Identify which cell holds the provided text, then report its [X, Y] central coordinate. 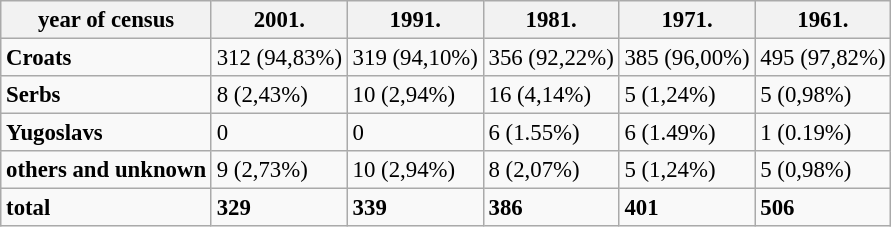
total [106, 208]
9 (2,73%) [279, 170]
16 (4,14%) [551, 95]
6 (1.49%) [687, 133]
401 [687, 208]
506 [823, 208]
year of census [106, 20]
others and unknown [106, 170]
495 (97,82%) [823, 58]
329 [279, 208]
385 (96,00%) [687, 58]
319 (94,10%) [415, 58]
1981. [551, 20]
Yugoslavs [106, 133]
8 (2,43%) [279, 95]
1971. [687, 20]
356 (92,22%) [551, 58]
Croats [106, 58]
386 [551, 208]
Serbs [106, 95]
2001. [279, 20]
312 (94,83%) [279, 58]
6 (1.55%) [551, 133]
339 [415, 208]
1 (0.19%) [823, 133]
1991. [415, 20]
1961. [823, 20]
8 (2,07%) [551, 170]
